Return [X, Y] of the center of cell containing provided text 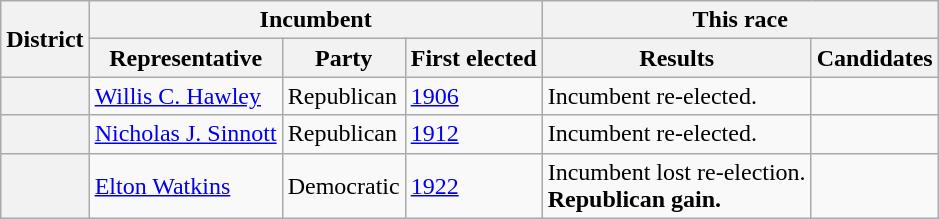
Elton Watkins [186, 186]
1906 [474, 96]
Nicholas J. Sinnott [186, 134]
First elected [474, 58]
Willis C. Hawley [186, 96]
Representative [186, 58]
1922 [474, 186]
1912 [474, 134]
Results [676, 58]
Democratic [344, 186]
This race [740, 20]
Party [344, 58]
Candidates [874, 58]
Incumbent [316, 20]
Incumbent lost re-election.Republican gain. [676, 186]
District [45, 39]
